From the cell containing the given text, extract its center point as (x, y) coordinate. 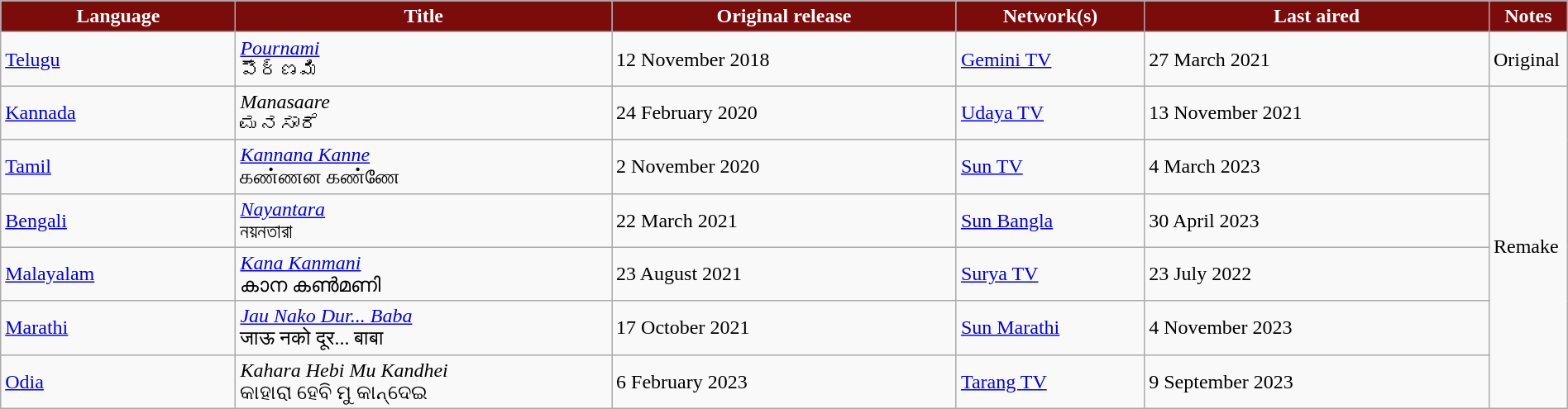
Title (423, 17)
Kahara Hebi Mu Kandhei କାହାରା ହେବି ମୁ କାନ୍ଦେଇ (423, 382)
Original release (784, 17)
Jau Nako Dur... Baba जाऊ नको दूर... बाबा (423, 327)
9 September 2023 (1317, 382)
Surya TV (1050, 274)
Network(s) (1050, 17)
2 November 2020 (784, 167)
4 March 2023 (1317, 167)
Sun Marathi (1050, 327)
24 February 2020 (784, 112)
Pournami పౌర్ణమి (423, 59)
12 November 2018 (784, 59)
13 November 2021 (1317, 112)
Manasaare ಮನಸಾರೆ (423, 112)
4 November 2023 (1317, 327)
Last aired (1317, 17)
23 July 2022 (1317, 274)
Nayantara নয়নতারা (423, 220)
Kana Kanmani കാന കൺമണി (423, 274)
Malayalam (118, 274)
Tarang TV (1050, 382)
30 April 2023 (1317, 220)
Kannana Kanne கண்ணன கண்ணே (423, 167)
Tamil (118, 167)
Notes (1528, 17)
Odia (118, 382)
Original (1528, 59)
23 August 2021 (784, 274)
Language (118, 17)
17 October 2021 (784, 327)
Udaya TV (1050, 112)
6 February 2023 (784, 382)
Remake (1528, 247)
Marathi (118, 327)
27 March 2021 (1317, 59)
Gemini TV (1050, 59)
Kannada (118, 112)
Bengali (118, 220)
22 March 2021 (784, 220)
Telugu (118, 59)
Sun TV (1050, 167)
Sun Bangla (1050, 220)
